Find where the given text appears and provide that cell's center as [x, y] coordinate. 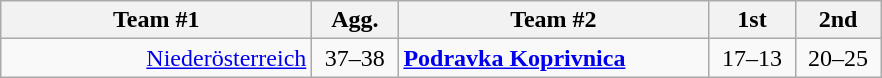
Agg. [355, 20]
2nd [838, 20]
37–38 [355, 58]
1st [752, 20]
Team #1 [156, 20]
Team #2 [554, 20]
17–13 [752, 58]
Podravka Koprivnica [554, 58]
Niederösterreich [156, 58]
20–25 [838, 58]
